Detect which cell encompasses the target text, then output its (X, Y) center coordinate. 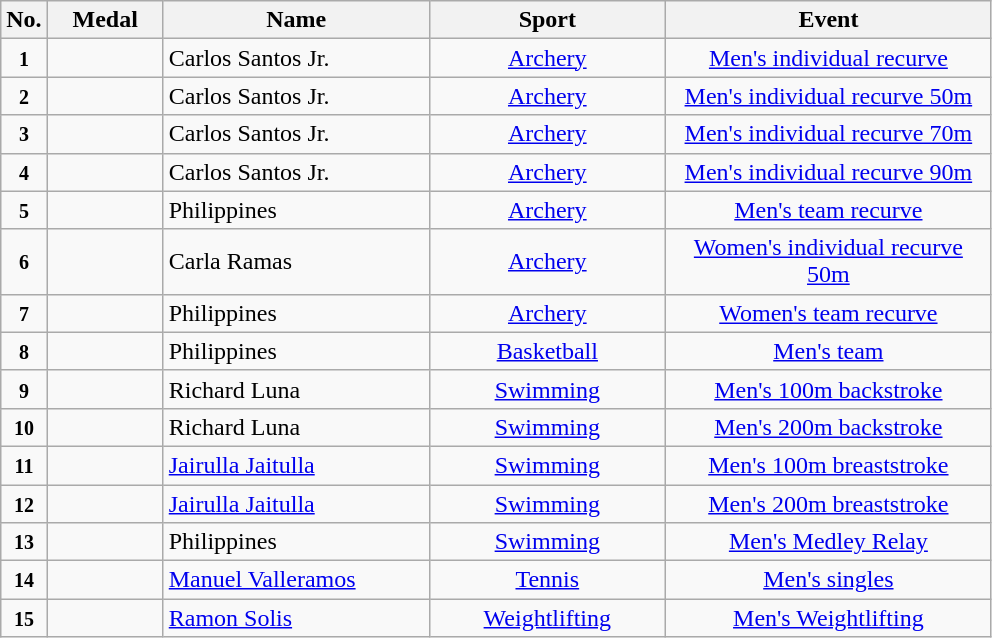
Sport (547, 20)
Men's 200m breaststroke (828, 503)
8 (24, 351)
Manuel Valleramos (296, 580)
13 (24, 542)
No. (24, 20)
9 (24, 389)
1 (24, 58)
Ramon Solis (296, 618)
Men's 100m backstroke (828, 389)
Name (296, 20)
14 (24, 580)
15 (24, 618)
6 (24, 262)
Men's individual recurve 70m (828, 134)
11 (24, 465)
Basketball (547, 351)
12 (24, 503)
Weightlifting (547, 618)
Men's individual recurve 50m (828, 96)
3 (24, 134)
7 (24, 313)
Tennis (547, 580)
Men's team recurve (828, 210)
2 (24, 96)
4 (24, 172)
Men's individual recurve (828, 58)
Men's 100m breaststroke (828, 465)
5 (24, 210)
Men's Weightlifting (828, 618)
Carla Ramas (296, 262)
Men's individual recurve 90m (828, 172)
10 (24, 427)
Women's individual recurve 50m (828, 262)
Event (828, 20)
Men's singles (828, 580)
Medal (105, 20)
Men's 200m backstroke (828, 427)
Women's team recurve (828, 313)
Men's Medley Relay (828, 542)
Men's team (828, 351)
